Capture the cell that displays the provided text and extract its [X, Y] central coordinate. 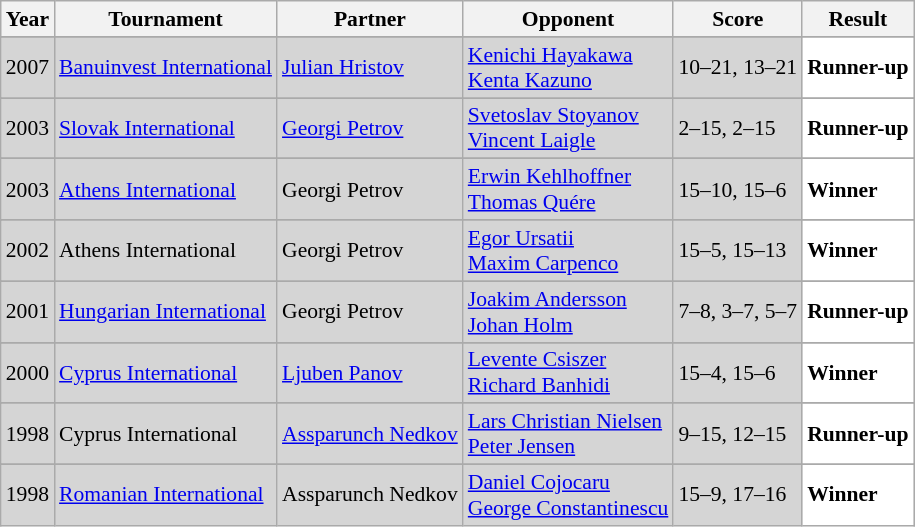
Erwin Kehlhoffner Thomas Quére [568, 190]
2007 [28, 68]
Tournament [166, 19]
Kenichi Hayakawa Kenta Kazuno [568, 68]
7–8, 3–7, 5–7 [738, 312]
15–9, 17–16 [738, 496]
2001 [28, 312]
Egor Ursatii Maxim Carpenco [568, 250]
Result [858, 19]
Partner [370, 19]
Romanian International [166, 496]
10–21, 13–21 [738, 68]
Joakim Andersson Johan Holm [568, 312]
Banuinvest International [166, 68]
Slovak International [166, 128]
Levente Csiszer Richard Banhidi [568, 372]
Opponent [568, 19]
15–5, 15–13 [738, 250]
Daniel Cojocaru George Constantinescu [568, 496]
15–4, 15–6 [738, 372]
2–15, 2–15 [738, 128]
Score [738, 19]
9–15, 12–15 [738, 434]
Year [28, 19]
2002 [28, 250]
Julian Hristov [370, 68]
Lars Christian Nielsen Peter Jensen [568, 434]
Svetoslav Stoyanov Vincent Laigle [568, 128]
2000 [28, 372]
15–10, 15–6 [738, 190]
Ljuben Panov [370, 372]
Hungarian International [166, 312]
